Scan for the cell matching the given text and deliver its (X, Y) coordinate at center. 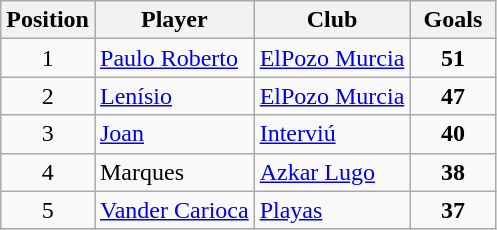
47 (453, 96)
3 (48, 134)
51 (453, 58)
Lenísio (174, 96)
Playas (332, 210)
1 (48, 58)
Goals (453, 20)
Azkar Lugo (332, 172)
Player (174, 20)
4 (48, 172)
5 (48, 210)
37 (453, 210)
Paulo Roberto (174, 58)
Marques (174, 172)
Joan (174, 134)
38 (453, 172)
40 (453, 134)
Position (48, 20)
2 (48, 96)
Interviú (332, 134)
Club (332, 20)
Vander Carioca (174, 210)
